For the text-containing cell, return its midpoint in (X, Y) coordinate format. 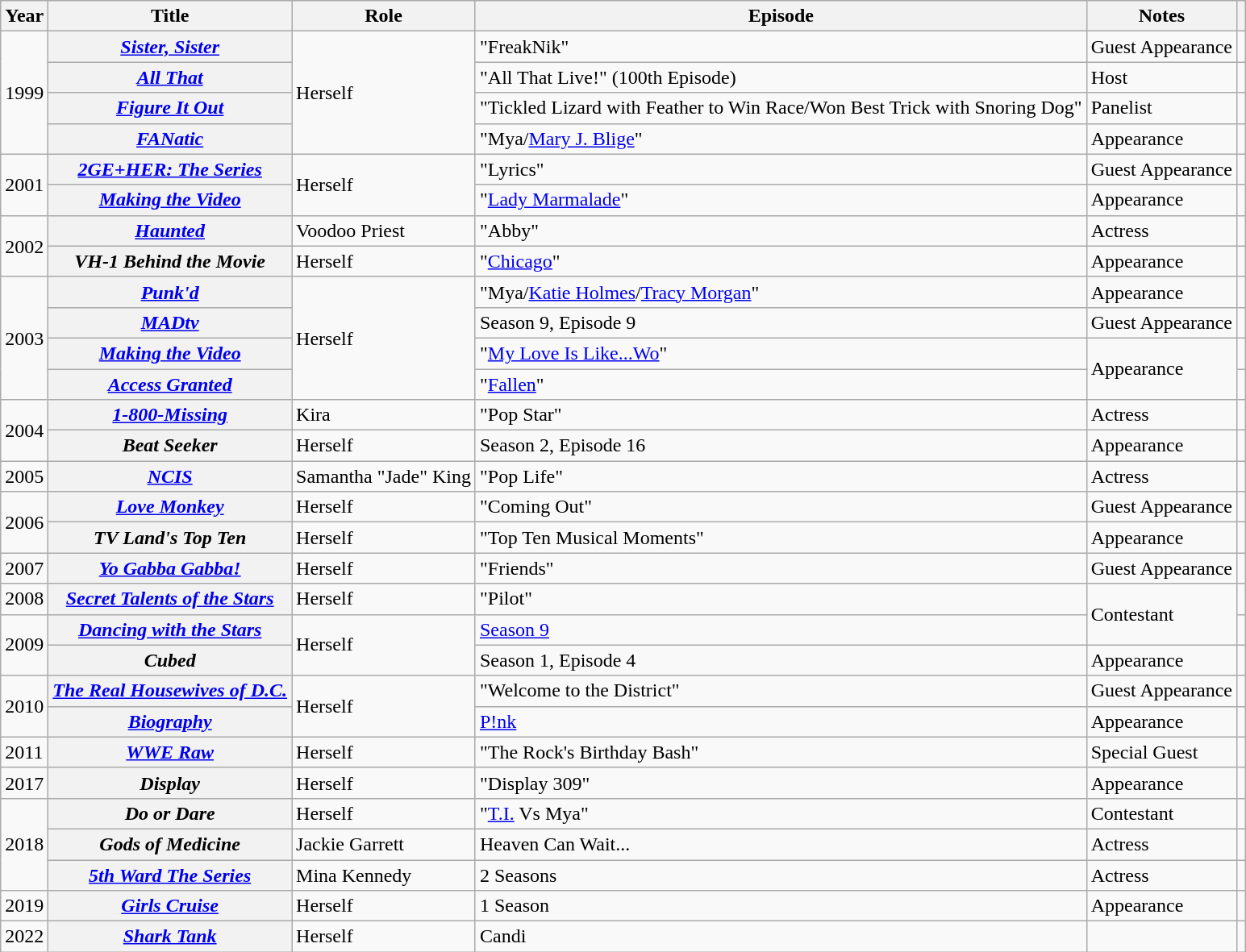
NCIS (170, 476)
Yo Gabba Gabba! (170, 568)
"Top Ten Musical Moments" (781, 538)
"Friends" (781, 568)
"Mya/Mary J. Blige" (781, 139)
"Lady Marmalade" (781, 200)
Jackie Garrett (384, 844)
2017 (24, 783)
"Fallen" (781, 385)
5th Ward The Series (170, 875)
Notes (1161, 16)
Display (170, 783)
Season 9 (781, 630)
"Welcome to the District" (781, 691)
2001 (24, 185)
Heaven Can Wait... (781, 844)
Shark Tank (170, 937)
2008 (24, 599)
All That (170, 77)
Biography (170, 721)
2003 (24, 338)
Special Guest (1161, 752)
Season 1, Episode 4 (781, 660)
Love Monkey (170, 507)
1-800-Missing (170, 415)
P!nk (781, 721)
2007 (24, 568)
Sister, Sister (170, 47)
"Pilot" (781, 599)
FANatic (170, 139)
"Abby" (781, 231)
Year (24, 16)
Host (1161, 77)
"Chicago" (781, 261)
Candi (781, 937)
Samantha "Jade" King (384, 476)
2005 (24, 476)
Punk'd (170, 292)
2004 (24, 430)
"The Rock's Birthday Bash" (781, 752)
Cubed (170, 660)
Episode (781, 16)
Gods of Medicine (170, 844)
"FreakNik" (781, 47)
Voodoo Priest (384, 231)
Kira (384, 415)
2019 (24, 906)
2011 (24, 752)
Dancing with the Stars (170, 630)
Season 2, Episode 16 (781, 446)
MADtv (170, 322)
2006 (24, 522)
1999 (24, 93)
2 Seasons (781, 875)
VH-1 Behind the Movie (170, 261)
WWE Raw (170, 752)
Mina Kennedy (384, 875)
Girls Cruise (170, 906)
"Display 309" (781, 783)
Title (170, 16)
The Real Housewives of D.C. (170, 691)
Beat Seeker (170, 446)
2GE+HER: The Series (170, 169)
"Lyrics" (781, 169)
"Pop Life" (781, 476)
Panelist (1161, 108)
2018 (24, 844)
"Tickled Lizard with Feather to Win Race/Won Best Trick with Snoring Dog" (781, 108)
2009 (24, 645)
"Mya/Katie Holmes/Tracy Morgan" (781, 292)
2010 (24, 706)
1 Season (781, 906)
"All That Live!" (100th Episode) (781, 77)
2002 (24, 246)
Do or Dare (170, 813)
Haunted (170, 231)
Figure It Out (170, 108)
TV Land's Top Ten (170, 538)
2022 (24, 937)
Access Granted (170, 385)
"T.I. Vs Mya" (781, 813)
Season 9, Episode 9 (781, 322)
"Pop Star" (781, 415)
"Coming Out" (781, 507)
Secret Talents of the Stars (170, 599)
"My Love Is Like...Wo" (781, 353)
Role (384, 16)
